Return (x, y) of the center of cell containing provided text 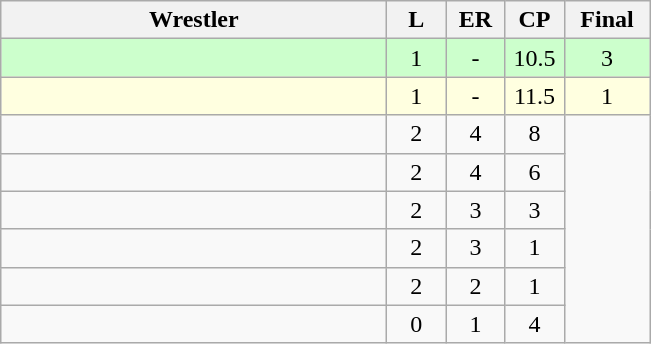
0 (416, 324)
CP (534, 20)
6 (534, 172)
Final (607, 20)
Wrestler (194, 20)
11.5 (534, 96)
10.5 (534, 58)
8 (534, 134)
ER (476, 20)
L (416, 20)
